Extract the (X, Y) coordinate from the center of the cell holding the provided text.  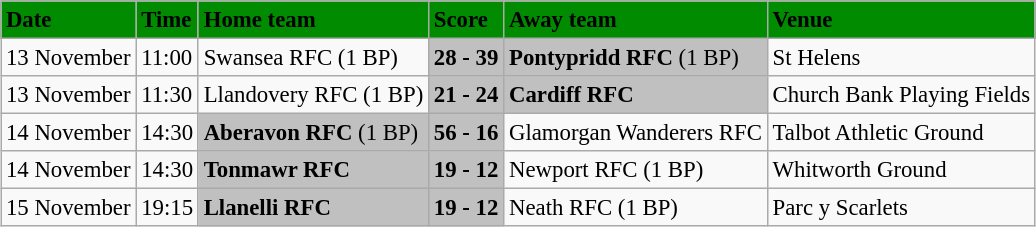
Swansea RFC (1 BP) (313, 57)
Parc y Scarlets (901, 208)
11:00 (168, 57)
Llandovery RFC (1 BP) (313, 95)
Church Bank Playing Fields (901, 95)
Neath RFC (1 BP) (636, 208)
Away team (636, 20)
Pontypridd RFC (1 BP) (636, 57)
Aberavon RFC (1 BP) (313, 133)
Score (466, 20)
56 - 16 (466, 133)
Venue (901, 20)
28 - 39 (466, 57)
15 November (68, 208)
Date (68, 20)
Talbot Athletic Ground (901, 133)
Home team (313, 20)
Newport RFC (1 BP) (636, 170)
21 - 24 (466, 95)
Cardiff RFC (636, 95)
Glamorgan Wanderers RFC (636, 133)
St Helens (901, 57)
11:30 (168, 95)
Time (168, 20)
Whitworth Ground (901, 170)
Llanelli RFC (313, 208)
Tonmawr RFC (313, 170)
19:15 (168, 208)
